Search for the cell housing the specified text and yield its [X, Y] center coordinate. 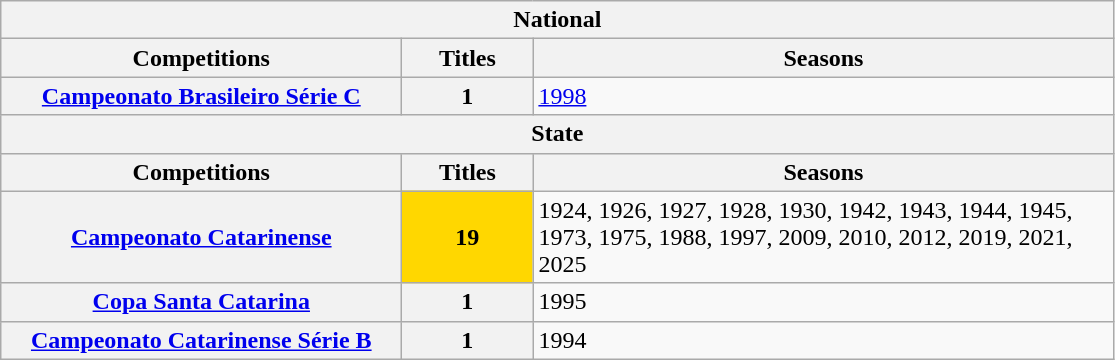
Campeonato Brasileiro Série C [202, 96]
1998 [824, 96]
Campeonato Catarinense Série B [202, 340]
1995 [824, 302]
Copa Santa Catarina [202, 302]
1994 [824, 340]
State [558, 134]
National [558, 20]
19 [468, 237]
1924, 1926, 1927, 1928, 1930, 1942, 1943, 1944, 1945, 1973, 1975, 1988, 1997, 2009, 2010, 2012, 2019, 2021, 2025 [824, 237]
Campeonato Catarinense [202, 237]
